Provide the (x, y) coordinate of the cell's center where the given text is located.  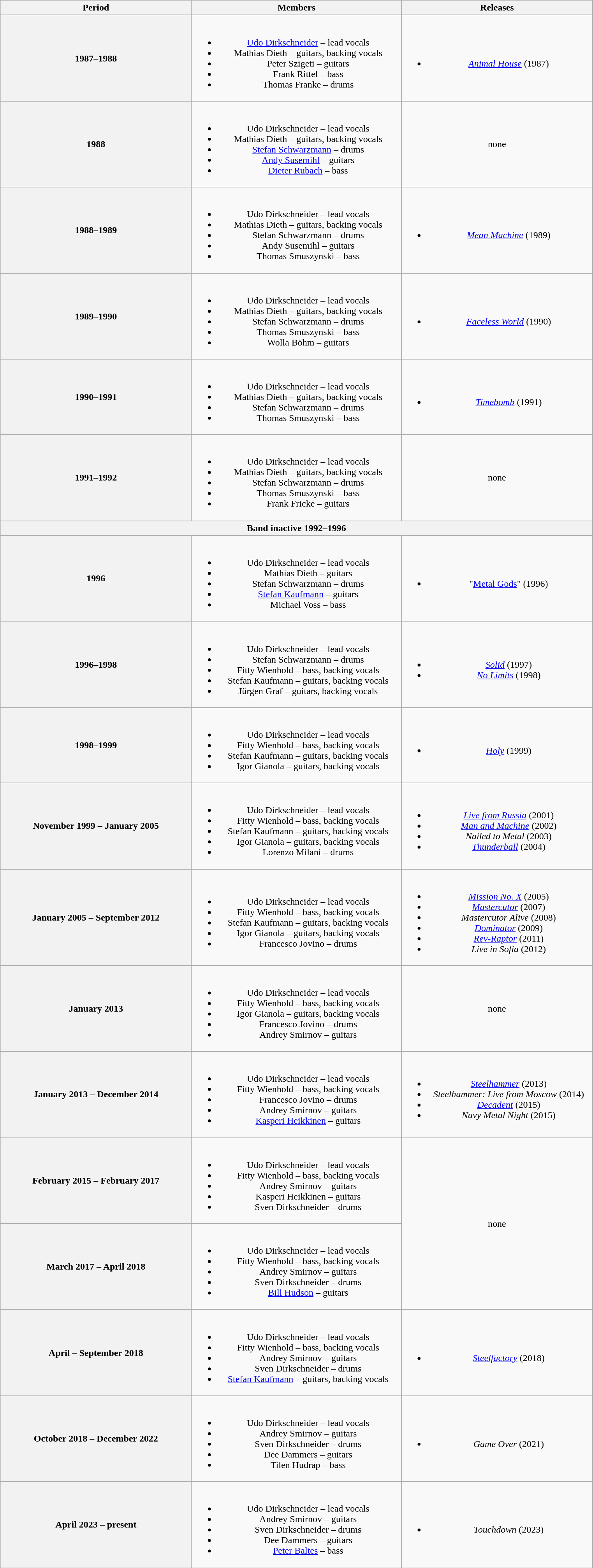
1998–1999 (96, 745)
Band inactive 1992–1996 (297, 528)
Live from Russia (2001)Man and Machine (2002)Nailed to Metal (2003)Thunderball (2004) (497, 826)
April – September 2018 (96, 1352)
October 2018 – December 2022 (96, 1439)
January 2005 – September 2012 (96, 917)
Members (297, 8)
Solid (1997)No Limits (1998) (497, 665)
Udo Dirkschneider – lead vocalsMathias Dieth – guitars, backing vocalsStefan Schwarzmann – drumsThomas Smuszynski – bassFrank Fricke – guitars (297, 478)
Faceless World (1990) (497, 316)
Udo Dirkschneider – lead vocalsMathias Dieth – guitars, backing vocalsPeter Szigeti – guitarsFrank Rittel – bassThomas Franke – drums (297, 58)
1988 (96, 144)
Udo Dirkschneider – lead vocalsMathias Dieth – guitars, backing vocalsStefan Schwarzmann – drumsThomas Smuszynski – bassWolla Böhm – guitars (297, 316)
Udo Dirkschneider – lead vocalsFitty Wienhold – bass, backing vocalsAndrey Smirnov – guitarsSven Dirkschneider – drumsBill Hudson – guitars (297, 1267)
April 2023 – present (96, 1524)
1987–1988 (96, 58)
Period (96, 8)
Steelfactory (2018) (497, 1352)
1988–1989 (96, 230)
Holy (1999) (497, 745)
"Metal Gods" (1996) (497, 578)
1989–1990 (96, 316)
1991–1992 (96, 478)
January 2013 – December 2014 (96, 1095)
1996 (96, 578)
Mean Machine (1989) (497, 230)
1996–1998 (96, 665)
November 1999 – January 2005 (96, 826)
1990–1991 (96, 397)
Game Over (2021) (497, 1439)
Udo Dirkschneider – lead vocalsMathias Dieth – guitars, backing vocalsStefan Schwarzmann – drumsAndy Susemihl – guitarsThomas Smuszynski – bass (297, 230)
Animal House (1987) (497, 58)
Touchdown (2023) (497, 1524)
February 2015 – February 2017 (96, 1180)
Udo Dirkschneider – lead vocalsAndrey Smirnov – guitarsSven Dirkschneider – drumsDee Dammers – guitarsPeter Baltes – bass (297, 1524)
Udo Dirkschneider – lead vocalsMathias Dieth – guitars, backing vocalsStefan Schwarzmann – drumsThomas Smuszynski – bass (297, 397)
Releases (497, 8)
Udo Dirkschneider – lead vocalsFitty Wienhold – bass, backing vocalsStefan Kaufmann – guitars, backing vocalsIgor Gianola – guitars, backing vocals (297, 745)
January 2013 (96, 1009)
Udo Dirkschneider – lead vocalsFitty Wienhold – bass, backing vocalsFrancesco Jovino – drumsAndrey Smirnov – guitarsKasperi Heikkinen – guitars (297, 1095)
Mission No. X (2005)Mastercutor (2007)Mastercutor Alive (2008)Dominator (2009)Rev-Raptor (2011)Live in Sofia (2012) (497, 917)
Udo Dirkschneider – lead vocalsAndrey Smirnov – guitarsSven Dirkschneider – drumsDee Dammers – guitarsTilen Hudrap – bass (297, 1439)
Steelhammer (2013)Steelhammer: Live from Moscow (2014)Decadent (2015)Navy Metal Night (2015) (497, 1095)
Timebomb (1991) (497, 397)
Udo Dirkschneider – lead vocalsMathias Dieth – guitars, backing vocalsStefan Schwarzmann – drumsAndy Susemihl – guitarsDieter Rubach – bass (297, 144)
Udo Dirkschneider – lead vocalsFitty Wienhold – bass, backing vocalsAndrey Smirnov – guitarsKasperi Heikkinen – guitarsSven Dirkschneider – drums (297, 1180)
Udo Dirkschneider – lead vocalsMathias Dieth – guitarsStefan Schwarzmann – drumsStefan Kaufmann – guitarsMichael Voss – bass (297, 578)
March 2017 – April 2018 (96, 1267)
